Pinpoint the cell where the given text exists, returning its (X, Y) midpoint coordinate. 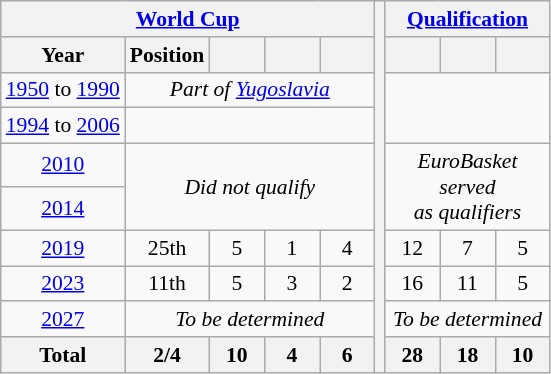
16 (412, 284)
1994 to 2006 (63, 126)
11th (167, 284)
Year (63, 55)
Part of Yugoslavia (250, 90)
Did not qualify (250, 188)
World Cup (188, 19)
11 (468, 284)
28 (412, 355)
Qualification (468, 19)
2/4 (167, 355)
6 (348, 355)
3 (292, 284)
12 (412, 248)
2019 (63, 248)
18 (468, 355)
Total (63, 355)
1950 to 1990 (63, 90)
25th (167, 248)
Position (167, 55)
7 (468, 248)
2 (348, 284)
1 (292, 248)
2027 (63, 320)
EuroBasket servedas qualifiers (468, 188)
2023 (63, 284)
2010 (63, 166)
2014 (63, 208)
